Output the (x, y) coordinate of the center of the cell containing the given text.  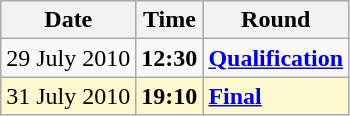
31 July 2010 (68, 96)
19:10 (170, 96)
Final (276, 96)
Round (276, 20)
29 July 2010 (68, 58)
12:30 (170, 58)
Date (68, 20)
Time (170, 20)
Qualification (276, 58)
